Locate the cell with the specified text and output its [x, y] center coordinate. 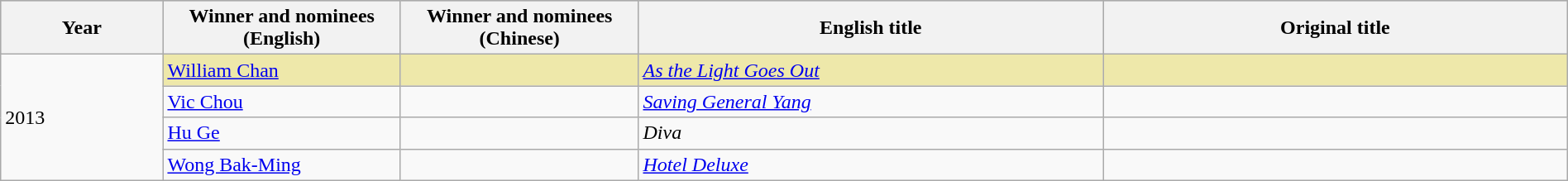
Year [82, 28]
Vic Chou [282, 102]
Hu Ge [282, 133]
Saving General Yang [871, 102]
Hotel Deluxe [871, 164]
As the Light Goes Out [871, 70]
English title [871, 28]
Wong Bak-Ming [282, 164]
Original title [1336, 28]
William Chan [282, 70]
Winner and nominees(English) [282, 28]
2013 [82, 117]
Winner and nominees(Chinese) [519, 28]
Diva [871, 133]
